Scan for the cell matching the given text and deliver its [x, y] coordinate at center. 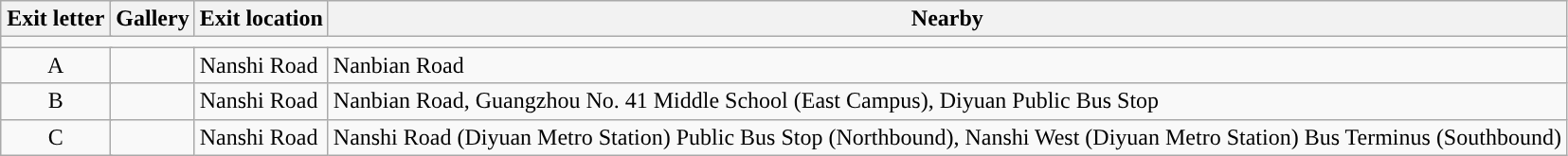
Exit location [261, 19]
Gallery [153, 19]
Nearby [947, 19]
Exit letter [56, 19]
B [56, 101]
Nanbian Road [947, 65]
C [56, 137]
Nanshi Road (Diyuan Metro Station) Public Bus Stop (Northbound), Nanshi West (Diyuan Metro Station) Bus Terminus (Southbound) [947, 137]
A [56, 65]
Nanbian Road, Guangzhou No. 41 Middle School (East Campus), Diyuan Public Bus Stop [947, 101]
